For the text-containing cell, return its midpoint in (x, y) coordinate format. 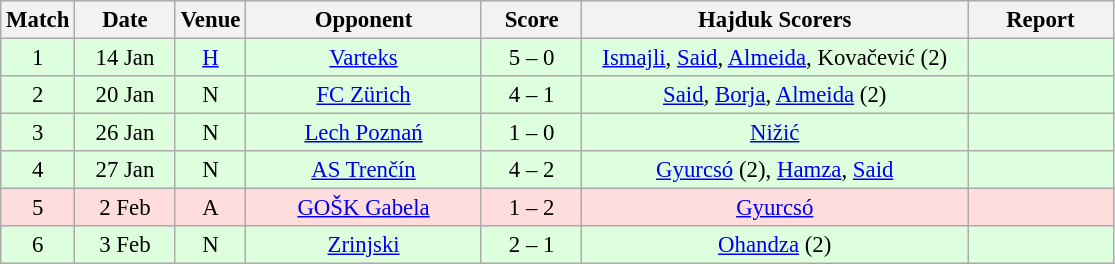
Report (1041, 20)
2 (38, 95)
Zrinjski (364, 245)
4 – 1 (532, 95)
27 Jan (126, 170)
1 – 0 (532, 133)
Lech Poznań (364, 133)
5 (38, 208)
Venue (210, 20)
Ismajli, Said, Almeida, Kovačević (2) (775, 58)
2 – 1 (532, 245)
Match (38, 20)
26 Jan (126, 133)
Ohandza (2) (775, 245)
14 Jan (126, 58)
4 (38, 170)
A (210, 208)
Nižić (775, 133)
Gyurcsó (775, 208)
Score (532, 20)
Varteks (364, 58)
6 (38, 245)
Gyurcsó (2), Hamza, Said (775, 170)
H (210, 58)
20 Jan (126, 95)
3 (38, 133)
FC Zürich (364, 95)
1 (38, 58)
AS Trenčín (364, 170)
4 – 2 (532, 170)
Opponent (364, 20)
1 – 2 (532, 208)
2 Feb (126, 208)
3 Feb (126, 245)
Said, Borja, Almeida (2) (775, 95)
Date (126, 20)
GOŠK Gabela (364, 208)
Hajduk Scorers (775, 20)
5 – 0 (532, 58)
